For the text-containing cell, return its midpoint in (X, Y) coordinate format. 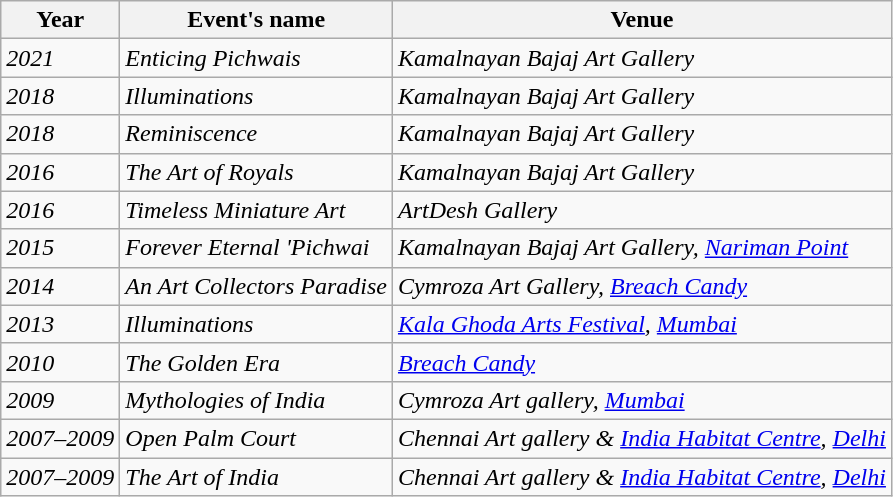
Venue (642, 20)
Event's name (256, 20)
Cymroza Art gallery, Mumbai (642, 400)
Forever Eternal 'Pichwai (256, 248)
2010 (60, 362)
Kala Ghoda Arts Festival, Mumbai (642, 324)
The Art of India (256, 477)
Breach Candy (642, 362)
Timeless Miniature Art (256, 210)
2021 (60, 58)
2009 (60, 400)
Enticing Pichwais (256, 58)
2013 (60, 324)
Reminiscence (256, 134)
Open Palm Court (256, 438)
ArtDesh Gallery (642, 210)
An Art Collectors Paradise (256, 286)
2014 (60, 286)
Mythologies of India (256, 400)
2015 (60, 248)
The Art of Royals (256, 172)
Year (60, 20)
Cymroza Art Gallery, Breach Candy (642, 286)
The Golden Era (256, 362)
Kamalnayan Bajaj Art Gallery, Nariman Point (642, 248)
